Return [x, y] of the center of cell containing provided text 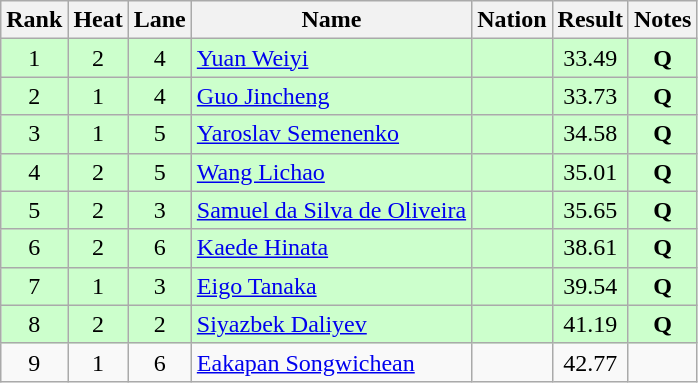
33.73 [590, 96]
Samuel da Silva de Oliveira [331, 210]
Eigo Tanaka [331, 286]
Lane [160, 20]
Eakapan Songwichean [331, 362]
Guo Jincheng [331, 96]
38.61 [590, 248]
8 [34, 324]
Heat [98, 20]
7 [34, 286]
42.77 [590, 362]
Yuan Weiyi [331, 58]
Nation [512, 20]
Siyazbek Daliyev [331, 324]
Name [331, 20]
Result [590, 20]
9 [34, 362]
39.54 [590, 286]
33.49 [590, 58]
Notes [662, 20]
Wang Lichao [331, 172]
Yaroslav Semenenko [331, 134]
Kaede Hinata [331, 248]
34.58 [590, 134]
41.19 [590, 324]
35.01 [590, 172]
35.65 [590, 210]
Rank [34, 20]
